Provide the [X, Y] coordinate of the cell's center where the given text is located.  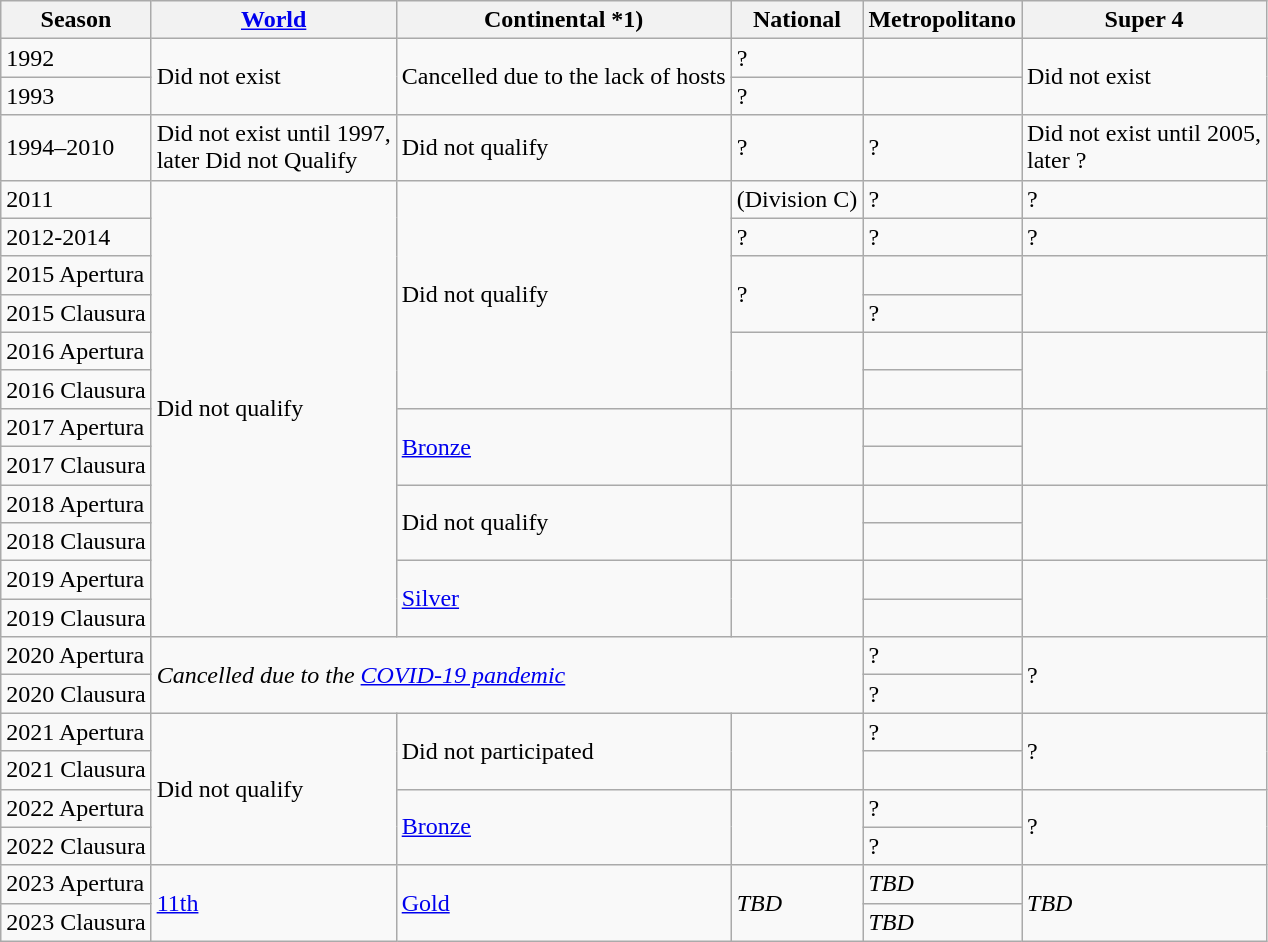
2015 Apertura [76, 275]
2016 Clausura [76, 389]
(Division C) [797, 199]
2017 Clausura [76, 465]
2019 Apertura [76, 580]
2021 Apertura [76, 732]
2012-2014 [76, 237]
2020 Clausura [76, 694]
2020 Apertura [76, 656]
1993 [76, 96]
2018 Apertura [76, 503]
World [274, 20]
2023 Clausura [76, 922]
2023 Apertura [76, 884]
2018 Clausura [76, 542]
1992 [76, 58]
Gold [564, 903]
Continental *1) [564, 20]
Did not participated [564, 751]
2021 Clausura [76, 770]
1994–2010 [76, 148]
Metropolitano [942, 20]
2022 Apertura [76, 808]
11th [274, 903]
2017 Apertura [76, 427]
Season [76, 20]
2015 Clausura [76, 313]
Super 4 [1144, 20]
2022 Clausura [76, 846]
2019 Clausura [76, 618]
Silver [564, 599]
Cancelled due to the COVID-19 pandemic [507, 675]
Did not exist until 1997,later Did not Qualify [274, 148]
National [797, 20]
Did not exist until 2005,later ? [1144, 148]
2011 [76, 199]
2016 Apertura [76, 351]
Cancelled due to the lack of hosts [564, 77]
